Identify which cell holds the provided text, then report its (x, y) central coordinate. 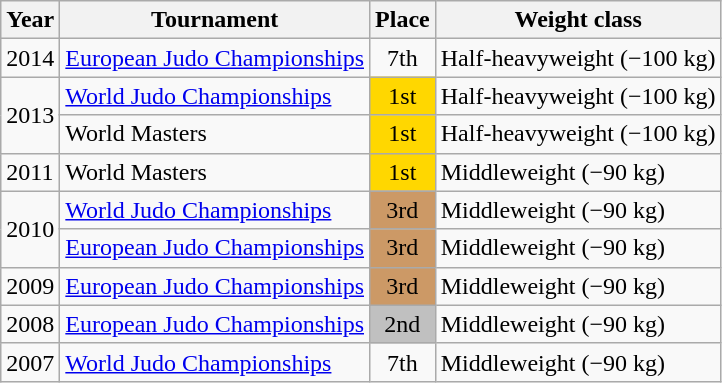
2010 (30, 229)
2007 (30, 362)
2013 (30, 115)
2009 (30, 286)
2011 (30, 172)
Weight class (578, 20)
Tournament (215, 20)
2014 (30, 58)
2008 (30, 324)
Place (403, 20)
Year (30, 20)
2nd (403, 324)
